Locate the cell with the specified text and output its (X, Y) center coordinate. 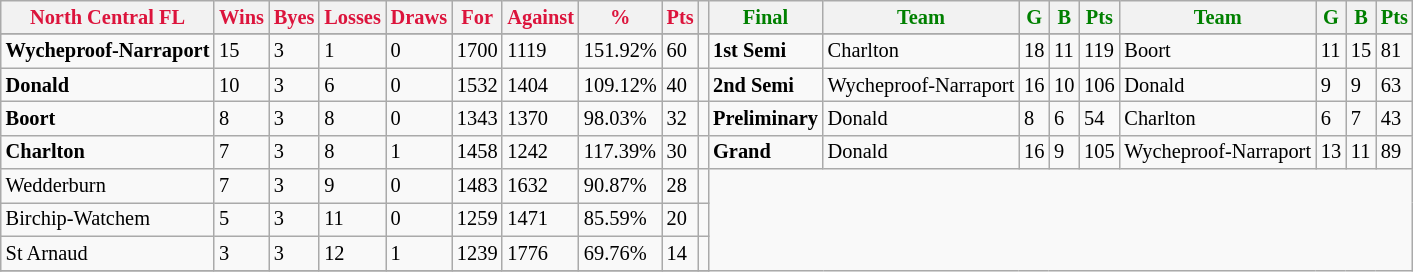
1483 (477, 186)
Grand (766, 152)
30 (680, 152)
1259 (477, 219)
1632 (540, 186)
Against (540, 17)
81 (1394, 51)
109.12% (620, 85)
Byes (294, 17)
1532 (477, 85)
Draws (419, 17)
54 (1099, 118)
1458 (477, 152)
1239 (477, 253)
Losses (352, 17)
For (477, 17)
13 (1331, 152)
63 (1394, 85)
98.03% (620, 118)
1343 (477, 118)
89 (1394, 152)
Birchip-Watchem (108, 219)
1776 (540, 253)
105 (1099, 152)
Final (766, 17)
1471 (540, 219)
119 (1099, 51)
Wins (242, 17)
28 (680, 186)
1404 (540, 85)
32 (680, 118)
North Central FL (108, 17)
5 (242, 219)
117.39% (620, 152)
90.87% (620, 186)
106 (1099, 85)
St Arnaud (108, 253)
% (620, 17)
1370 (540, 118)
43 (1394, 118)
18 (1034, 51)
69.76% (620, 253)
2nd Semi (766, 85)
Wedderburn (108, 186)
12 (352, 253)
1242 (540, 152)
1700 (477, 51)
151.92% (620, 51)
40 (680, 85)
1st Semi (766, 51)
20 (680, 219)
14 (680, 253)
Preliminary (766, 118)
1119 (540, 51)
85.59% (620, 219)
60 (680, 51)
